Find where the given text appears and provide that cell's center as [x, y] coordinate. 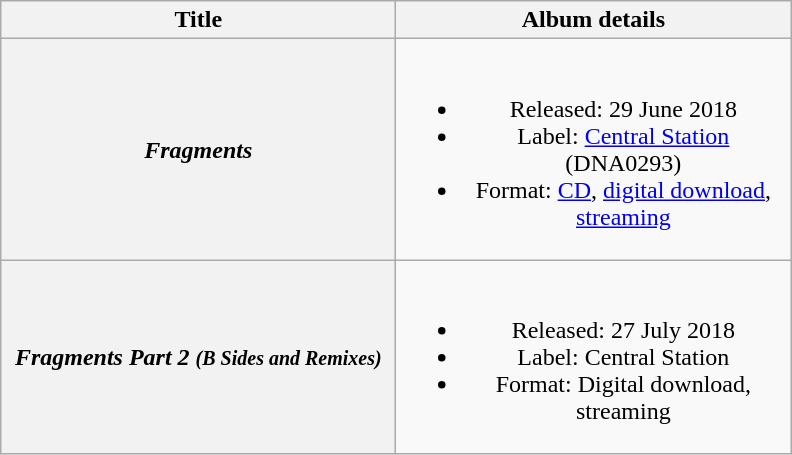
Released: 27 July 2018Label: Central StationFormat: Digital download, streaming [594, 357]
Fragments Part 2 (B Sides and Remixes) [198, 357]
Released: 29 June 2018Label: Central Station (DNA0293)Format: CD, digital download, streaming [594, 150]
Fragments [198, 150]
Title [198, 20]
Album details [594, 20]
